Return the [X, Y] coordinate for the center point of the cell that contains the specified text.  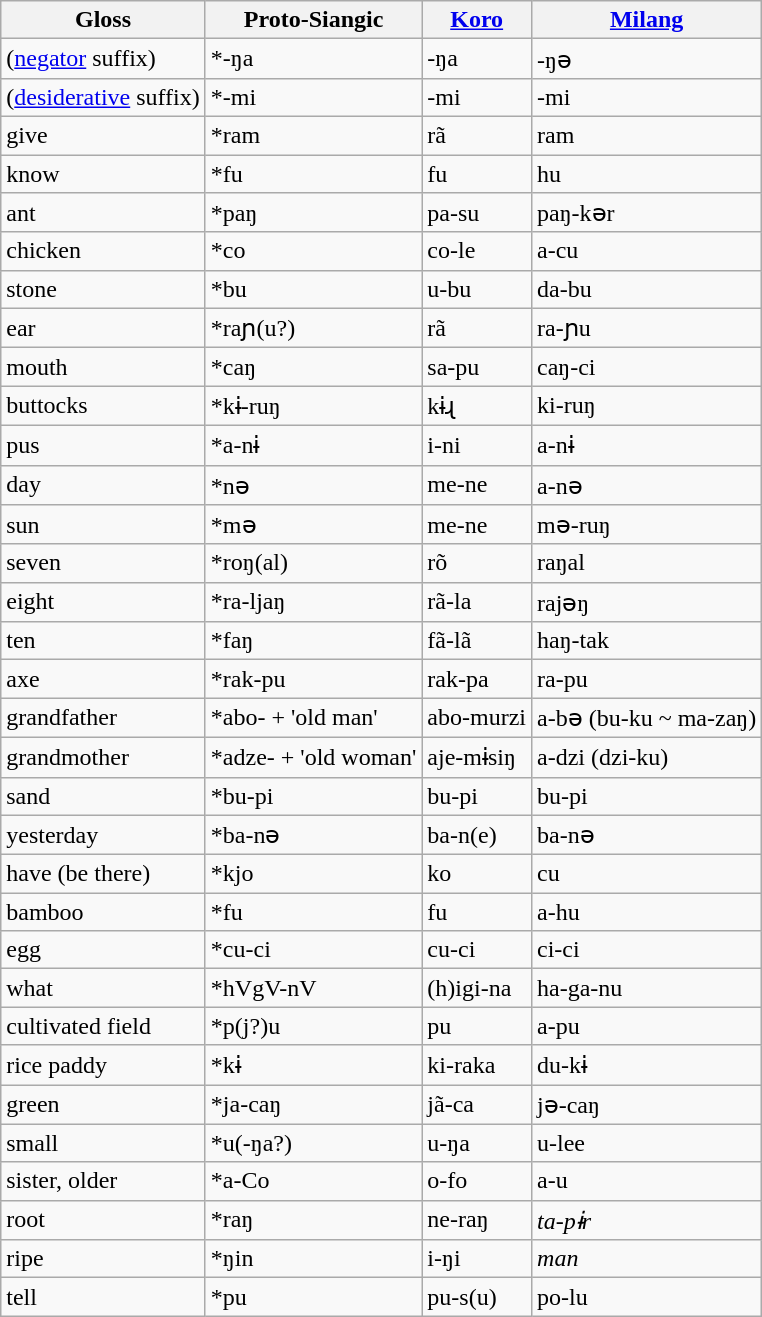
rajəŋ [647, 602]
a-hu [647, 912]
seven [104, 563]
*bu [314, 289]
i-ŋi [477, 1259]
jã-ca [477, 1104]
*co [314, 251]
ba-nə [647, 835]
rak-pa [477, 679]
co-le [477, 251]
green [104, 1104]
bamboo [104, 912]
u-ŋa [477, 1143]
du-kɨ [647, 1065]
ha-ga-nu [647, 988]
ra-ɲu [647, 328]
grandfather [104, 718]
raŋal [647, 563]
*hVgV-nV [314, 988]
sun [104, 525]
*ram [314, 135]
rõ [477, 563]
ra-pu [647, 679]
-ŋa [477, 59]
stone [104, 289]
a-pu [647, 1026]
*-mi [314, 97]
u-lee [647, 1143]
cu-ci [477, 950]
ki-ruŋ [647, 406]
pus [104, 445]
da-bu [647, 289]
a-bə (bu-ku ~ ma-zaŋ) [647, 718]
*cu-ci [314, 950]
*adze- + 'old woman' [314, 757]
*caŋ [314, 367]
man [647, 1259]
a-cu [647, 251]
*-ŋa [314, 59]
Proto-Siangic [314, 20]
ko [477, 874]
what [104, 988]
(h)igi-na [477, 988]
pa-su [477, 213]
mə-ruŋ [647, 525]
paŋ-kər [647, 213]
*kɨ-ruŋ [314, 406]
ne-raŋ [477, 1220]
*roŋ(al) [314, 563]
ci-ci [647, 950]
chicken [104, 251]
hu [647, 173]
i-ni [477, 445]
*rak-pu [314, 679]
abo-murzi [477, 718]
small [104, 1143]
sister, older [104, 1181]
sa-pu [477, 367]
*ŋin [314, 1259]
*raɲ(u?) [314, 328]
ten [104, 641]
sand [104, 796]
cultivated field [104, 1026]
day [104, 485]
pu [477, 1026]
*kjo [314, 874]
buttocks [104, 406]
yesterday [104, 835]
ki-raka [477, 1065]
a-dzi (dzi-ku) [647, 757]
rice paddy [104, 1065]
*p(j?)u [314, 1026]
u-bu [477, 289]
tell [104, 1297]
know [104, 173]
jə-caŋ [647, 1104]
mouth [104, 367]
*abo- + 'old man' [314, 718]
pu-s(u) [477, 1297]
ripe [104, 1259]
*bu-pi [314, 796]
caŋ-ci [647, 367]
*a-Co [314, 1181]
grandmother [104, 757]
*nə [314, 485]
*mə [314, 525]
*a-nɨ [314, 445]
ba-n(e) [477, 835]
aje-mɨsiŋ [477, 757]
ram [647, 135]
*u(-ŋa?) [314, 1143]
(negator suffix) [104, 59]
have (be there) [104, 874]
root [104, 1220]
Gloss [104, 20]
give [104, 135]
a-nə [647, 485]
rã-la [477, 602]
*kɨ [314, 1065]
ear [104, 328]
*faŋ [314, 641]
*pu [314, 1297]
eight [104, 602]
axe [104, 679]
(desiderative suffix) [104, 97]
a-u [647, 1181]
*paŋ [314, 213]
o-fo [477, 1181]
*ra-ljaŋ [314, 602]
haŋ-tak [647, 641]
egg [104, 950]
ant [104, 213]
*raŋ [314, 1220]
Milang [647, 20]
cu [647, 874]
*ba-nə [314, 835]
-ŋə [647, 59]
ta-pɨr [647, 1220]
kɨɻ [477, 406]
*ja-caŋ [314, 1104]
fã-lã [477, 641]
po-lu [647, 1297]
a-nɨ [647, 445]
Koro [477, 20]
